Identify which cell holds the provided text, then report its [X, Y] central coordinate. 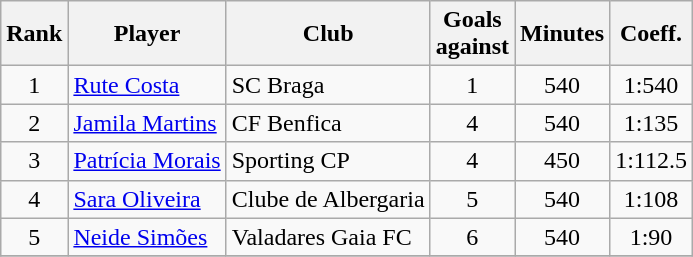
450 [562, 161]
Valadares Gaia FC [328, 237]
1:90 [652, 237]
CF Benfica [328, 123]
3 [34, 161]
2 [34, 123]
Coeff. [652, 34]
Club [328, 34]
Clube de Albergaria [328, 199]
1:540 [652, 85]
Neide Simões [147, 237]
Player [147, 34]
Minutes [562, 34]
Sporting CP [328, 161]
1:108 [652, 199]
SC Braga [328, 85]
Jamila Martins [147, 123]
Goalsagainst [472, 34]
Sara Oliveira [147, 199]
1:112.5 [652, 161]
Rute Costa [147, 85]
1:135 [652, 123]
Rank [34, 34]
Patrícia Morais [147, 161]
6 [472, 237]
